From the cell containing the given text, extract its center point as (X, Y) coordinate. 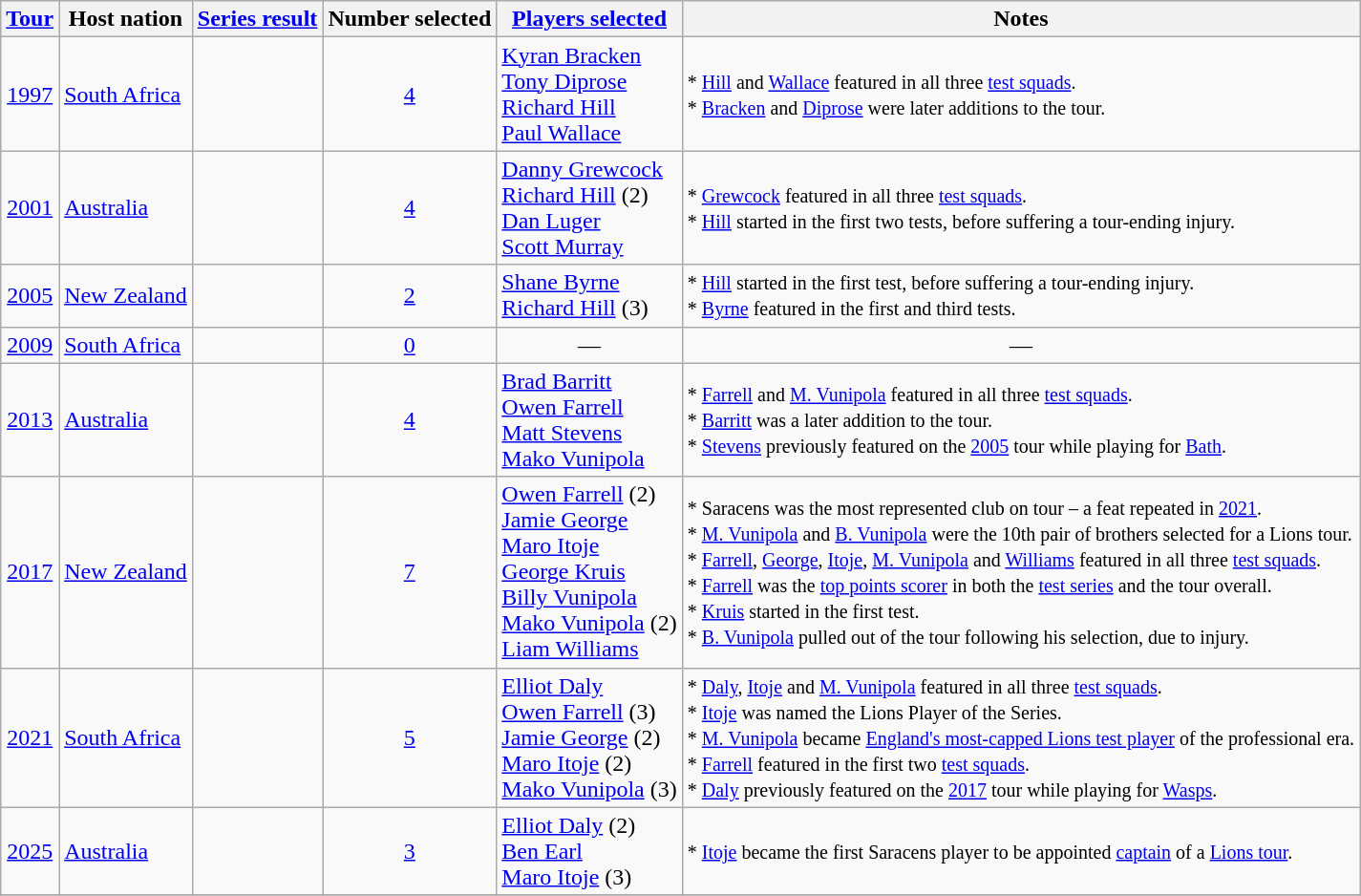
2017 (31, 572)
* Itoje became the first Saracens player to be appointed captain of a Lions tour. (1020, 851)
Elliot Daly (2) Ben Earl Maro Itoje (3) (589, 851)
7 (410, 572)
2013 (31, 420)
Number selected (410, 19)
* Hill and Wallace featured in all three test squads.* Bracken and Diprose were later additions to the tour. (1020, 94)
2021 (31, 737)
Notes (1020, 19)
Players selected (589, 19)
Kyran Bracken Tony Diprose Richard Hill Paul Wallace (589, 94)
Host nation (126, 19)
Danny Grewcock Richard Hill (2) Dan Luger Scott Murray (589, 208)
Shane Byrne Richard Hill (3) (589, 296)
2001 (31, 208)
Series result (258, 19)
Tour (31, 19)
Owen Farrell (2) Jamie George Maro Itoje George Kruis Billy Vunipola Mako Vunipola (2) Liam Williams (589, 572)
2009 (31, 345)
2025 (31, 851)
Elliot Daly Owen Farrell (3) Jamie George (2) Maro Itoje (2) Mako Vunipola (3) (589, 737)
2 (410, 296)
Brad Barritt Owen Farrell Matt Stevens Mako Vunipola (589, 420)
0 (410, 345)
* Grewcock featured in all three test squads.* Hill started in the first two tests, before suffering a tour-ending injury. (1020, 208)
5 (410, 737)
* Hill started in the first test, before suffering a tour-ending injury.* Byrne featured in the first and third tests. (1020, 296)
2005 (31, 296)
1997 (31, 94)
3 (410, 851)
